Search for the cell housing the specified text and yield its [x, y] center coordinate. 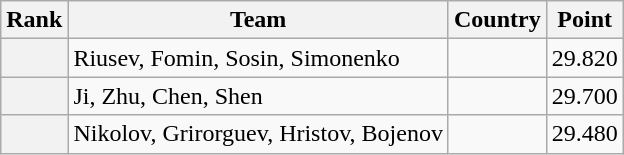
29.700 [584, 96]
29.820 [584, 58]
Point [584, 20]
Riusev, Fomin, Sosin, Simonenko [258, 58]
Nikolov, Grirorguev, Hristov, Bojenov [258, 134]
Team [258, 20]
29.480 [584, 134]
Rank [34, 20]
Country [497, 20]
Ji, Zhu, Chen, Shen [258, 96]
